Provide the [X, Y] coordinate of the cell's center where the given text is located.  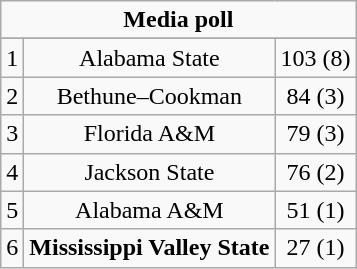
103 (8) [316, 58]
Alabama A&M [150, 210]
3 [12, 134]
Alabama State [150, 58]
76 (2) [316, 172]
Bethune–Cookman [150, 96]
Media poll [178, 20]
51 (1) [316, 210]
Mississippi Valley State [150, 248]
5 [12, 210]
Jackson State [150, 172]
Florida A&M [150, 134]
1 [12, 58]
4 [12, 172]
6 [12, 248]
27 (1) [316, 248]
79 (3) [316, 134]
2 [12, 96]
84 (3) [316, 96]
